Detect which cell encompasses the target text, then output its (X, Y) center coordinate. 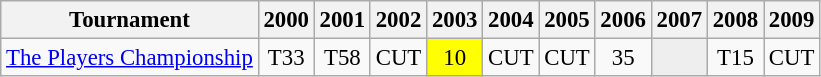
2000 (286, 20)
2009 (792, 20)
2004 (511, 20)
T58 (342, 58)
T33 (286, 58)
35 (623, 58)
The Players Championship (130, 58)
2007 (679, 20)
Tournament (130, 20)
2001 (342, 20)
2005 (567, 20)
2003 (455, 20)
10 (455, 58)
2002 (398, 20)
2006 (623, 20)
2008 (735, 20)
T15 (735, 58)
